Provide the [x, y] coordinate of the cell's center where the given text is located.  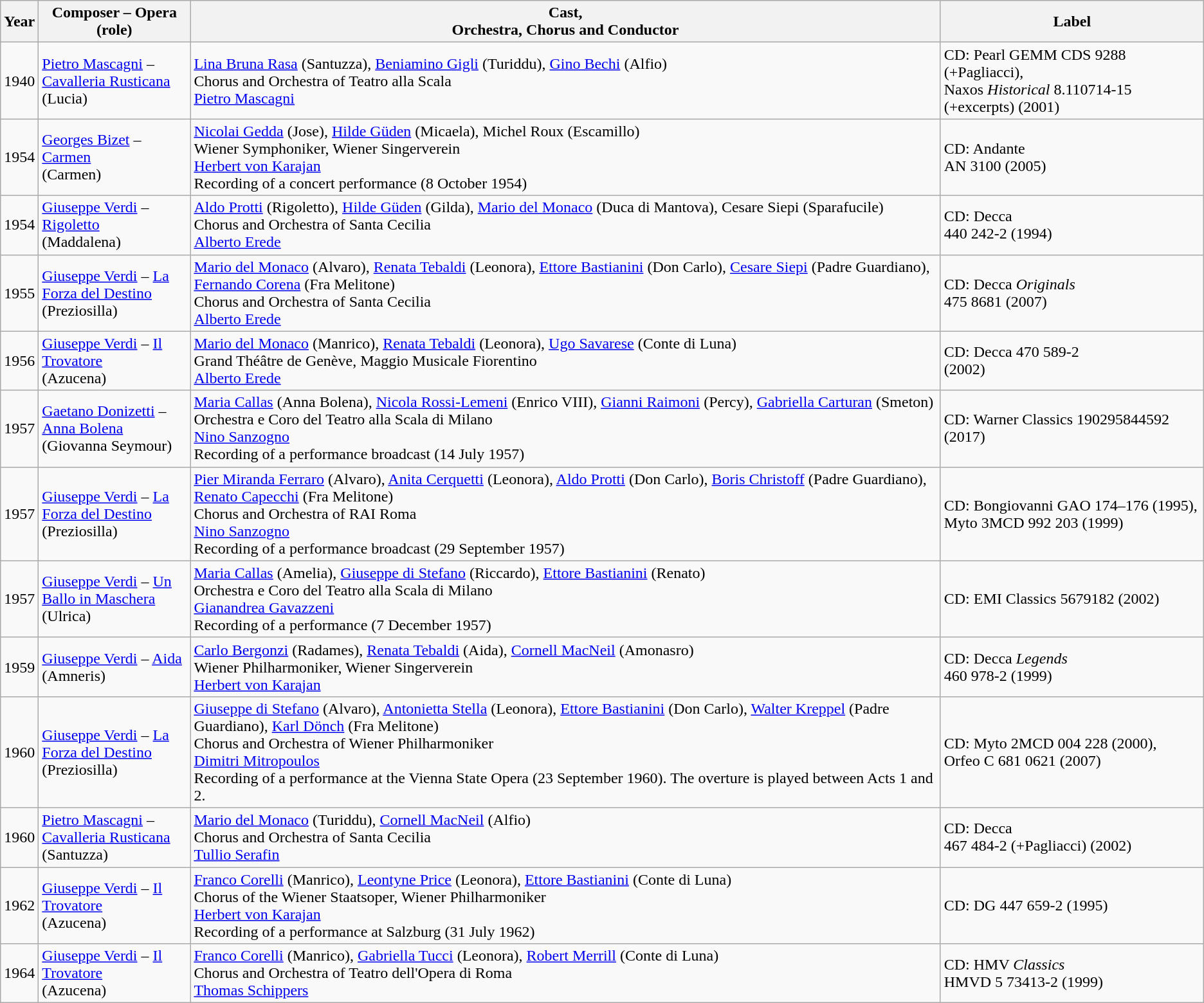
Giuseppe Verdi – Aida (Amneris) [114, 667]
CD: Pearl GEMM CDS 9288 (+Pagliacci), Naxos Historical 8.110714-15 (+excerpts) (2001) [1072, 81]
Mario del Monaco (Manrico), Renata Tebaldi (Leonora), Ugo Savarese (Conte di Luna) Grand Théâtre de Genève, Maggio Musicale Fiorentino Alberto Erede [565, 361]
Mario del Monaco (Turiddu), Cornell MacNeil (Alfio) Chorus and Orchestra of Santa Cecilia Tullio Serafin [565, 837]
CD: Decca Originals 475 8681 (2007) [1072, 293]
CD: Decca 467 484-2 (+Pagliacci) (2002) [1072, 837]
Giuseppe Verdi – Un Ballo in Maschera(Ulrica) [114, 599]
Cast, Orchestra, Chorus and Conductor [565, 22]
Lina Bruna Rasa (Santuzza), Beniamino Gigli (Turiddu), Gino Bechi (Alfio) Chorus and Orchestra of Teatro alla Scala Pietro Mascagni [565, 81]
1940 [19, 81]
Carlo Bergonzi (Radames), Renata Tebaldi (Aida), Cornell MacNeil (Amonasro) Wiener Philharmoniker, Wiener Singerverein Herbert von Karajan [565, 667]
CD: Decca Legends 460 978-2 (1999) [1072, 667]
Pietro Mascagni – Cavalleria Rusticana (Lucia) [114, 81]
1955 [19, 293]
Pietro Mascagni – Cavalleria Rusticana (Santuzza) [114, 837]
Gaetano Donizetti – Anna Bolena(Giovanna Seymour) [114, 428]
CD: DG 447 659-2 (1995) [1072, 905]
Georges Bizet – Carmen(Carmen) [114, 157]
Label [1072, 22]
CD: Decca 470 589-2 (2002) [1072, 361]
CD: Warner Classics 190295844592 (2017) [1072, 428]
1956 [19, 361]
Giuseppe Verdi – Rigoletto(Maddalena) [114, 225]
Year [19, 22]
CD: EMI Classics 5679182 (2002) [1072, 599]
1964 [19, 973]
CD: Andante AN 3100 (2005) [1072, 157]
Composer – Opera (role) [114, 22]
CD: Bongiovanni GAO 174–176 (1995), Myto 3MCD 992 203 (1999) [1072, 514]
CD: HMV Classics HMVD 5 73413-2 (1999) [1072, 973]
CD: Myto 2MCD 004 228 (2000), Orfeo C 681 0621 (2007) [1072, 752]
1959 [19, 667]
CD: Decca 440 242-2 (1994) [1072, 225]
1962 [19, 905]
